Extract the [x, y] coordinate from the center of the cell holding the provided text.  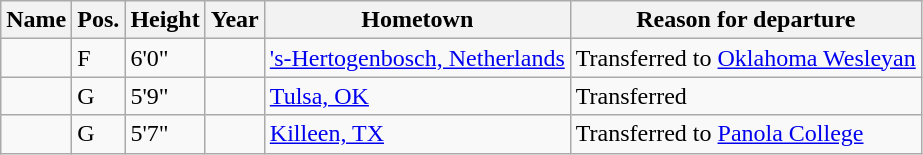
5'7" [165, 134]
5'9" [165, 96]
Tulsa, OK [417, 96]
Transferred [746, 96]
Year [234, 20]
F [98, 58]
Reason for departure [746, 20]
Transferred to Oklahoma Wesleyan [746, 58]
's-Hertogenbosch, Netherlands [417, 58]
Pos. [98, 20]
6'0" [165, 58]
Transferred to Panola College [746, 134]
Height [165, 20]
Name [36, 20]
Hometown [417, 20]
Killeen, TX [417, 134]
